Detect which cell encompasses the target text, then output its [x, y] center coordinate. 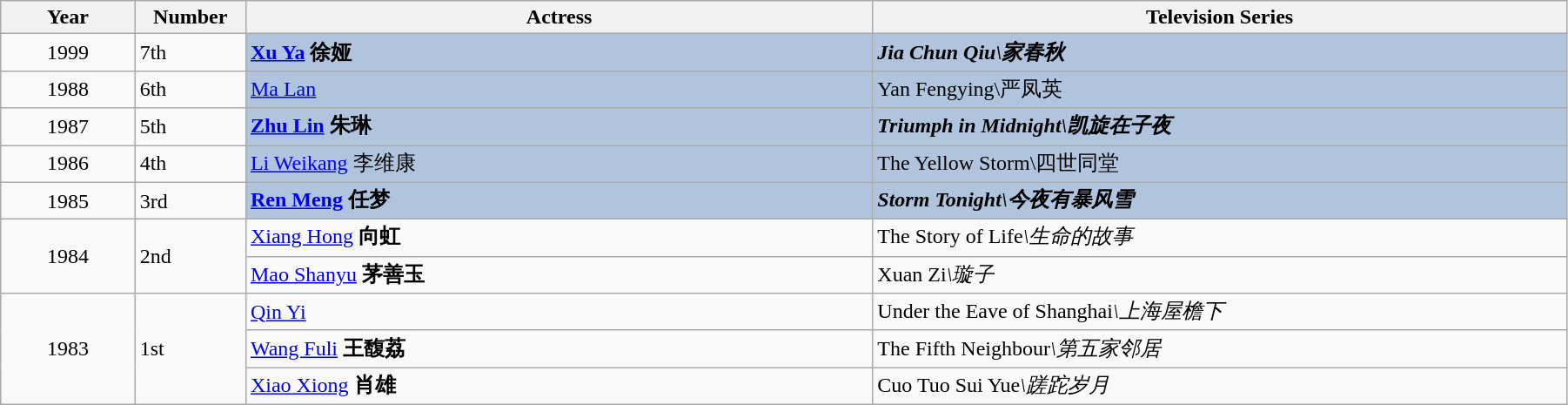
1983 [68, 349]
The Story of Life\生命的故事 [1220, 239]
4th [190, 164]
Number [190, 17]
Under the Eave of Shanghai\上海屋檐下 [1220, 312]
Wang Fuli 王馥荔 [559, 348]
1st [190, 349]
The Fifth Neighbour\第五家邻居 [1220, 348]
Television Series [1220, 17]
Xuan Zi\璇子 [1220, 275]
Jia Chun Qiu\家春秋 [1220, 52]
Actress [559, 17]
Year [68, 17]
Xu Ya 徐娅 [559, 52]
1988 [68, 89]
1987 [68, 127]
1984 [68, 256]
5th [190, 127]
Zhu Lin 朱琳 [559, 127]
7th [190, 52]
Ma Lan [559, 89]
3rd [190, 200]
Cuo Tuo Sui Yue\蹉跎岁月 [1220, 387]
6th [190, 89]
1985 [68, 200]
Storm Tonight\今夜有暴风雪 [1220, 200]
The Yellow Storm\四世同堂 [1220, 164]
Qin Yi [559, 312]
Triumph in Midnight\凯旋在子夜 [1220, 127]
1986 [68, 164]
Xiang Hong 向虹 [559, 239]
Ren Meng 任梦 [559, 200]
1999 [68, 52]
Yan Fengying\严凤英 [1220, 89]
2nd [190, 256]
Mao Shanyu 茅善玉 [559, 275]
Xiao Xiong 肖雄 [559, 387]
Li Weikang 李维康 [559, 164]
